Identify which cell holds the provided text, then report its [X, Y] central coordinate. 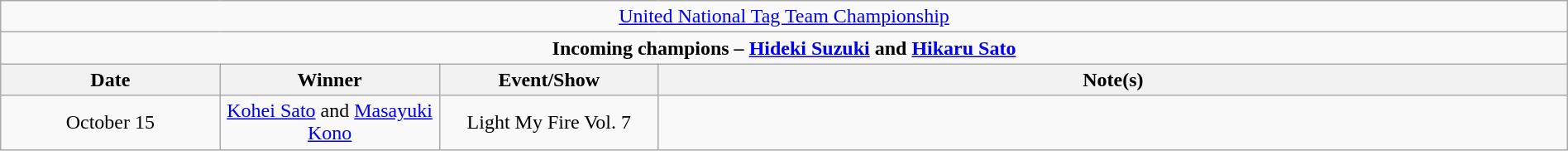
Winner [329, 80]
Light My Fire Vol. 7 [549, 123]
Kohei Sato and Masayuki Kono [329, 123]
Note(s) [1113, 80]
October 15 [111, 123]
Incoming champions – Hideki Suzuki and Hikaru Sato [784, 48]
Event/Show [549, 80]
Date [111, 80]
United National Tag Team Championship [784, 17]
